From the cell containing the given text, extract its center point as [x, y] coordinate. 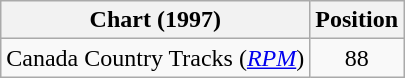
Canada Country Tracks (RPM) [156, 58]
Chart (1997) [156, 20]
88 [357, 58]
Position [357, 20]
